From the cell containing the given text, extract its center point as [X, Y] coordinate. 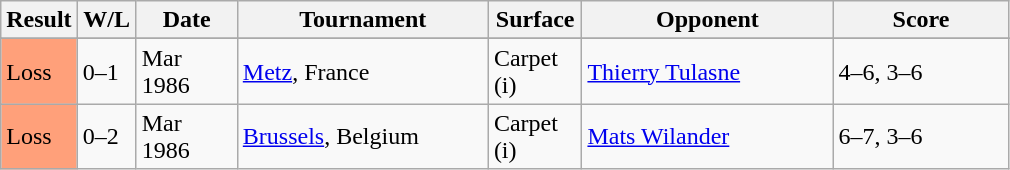
Result [39, 20]
Date [186, 20]
0–2 [106, 136]
Score [921, 20]
0–1 [106, 72]
W/L [106, 20]
Mats Wilander [708, 136]
6–7, 3–6 [921, 136]
4–6, 3–6 [921, 72]
Opponent [708, 20]
Thierry Tulasne [708, 72]
Surface [535, 20]
Tournament [362, 20]
Metz, France [362, 72]
Brussels, Belgium [362, 136]
